Return the [x, y] coordinate for the center point of the cell that contains the specified text.  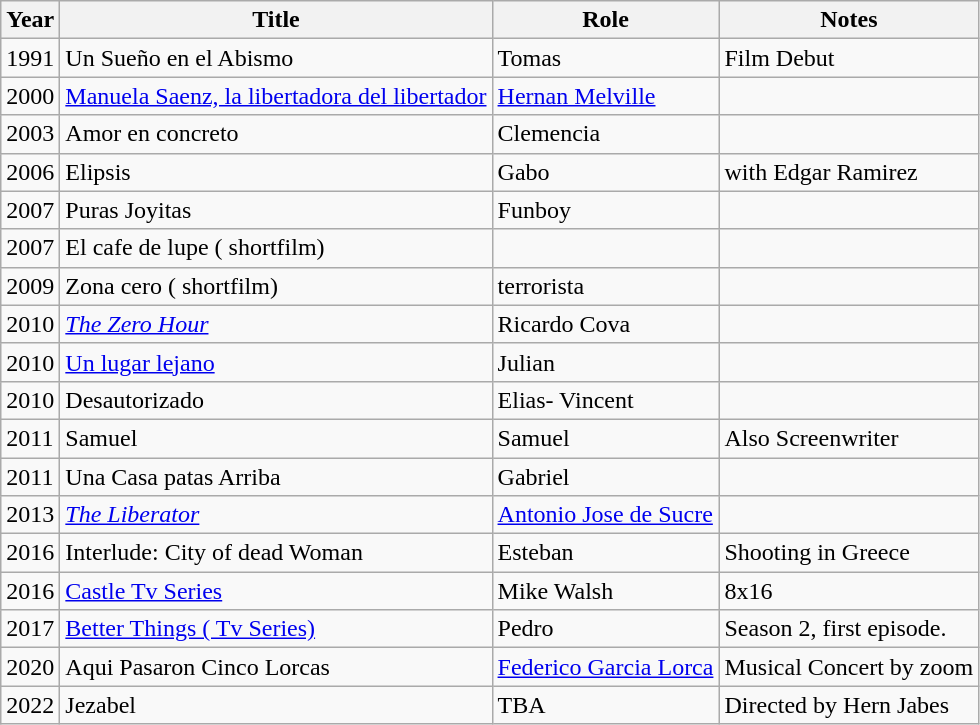
Un lugar lejano [276, 362]
8x16 [849, 591]
The Liberator [276, 515]
Directed by Hern Jabes [849, 705]
Mike Walsh [606, 591]
Ricardo Cova [606, 324]
2009 [30, 286]
1991 [30, 58]
2017 [30, 629]
with Edgar Ramirez [849, 172]
Tomas [606, 58]
Year [30, 20]
Jezabel [276, 705]
Julian [606, 362]
Better Things ( Tv Series) [276, 629]
Gabo [606, 172]
2022 [30, 705]
Una Casa patas Arriba [276, 477]
Zona cero ( shortfilm) [276, 286]
2006 [30, 172]
Elipsis [276, 172]
Film Debut [849, 58]
Interlude: City of dead Woman [276, 553]
2013 [30, 515]
Amor en concreto [276, 134]
El cafe de lupe ( shortfilm) [276, 248]
Season 2, first episode. [849, 629]
Also Screenwriter [849, 438]
The Zero Hour [276, 324]
Shooting in Greece [849, 553]
Funboy [606, 210]
Esteban [606, 553]
Clemencia [606, 134]
Musical Concert by zoom [849, 667]
TBA [606, 705]
Un Sueño en el Abismo [276, 58]
2000 [30, 96]
Federico Garcia Lorca [606, 667]
2003 [30, 134]
Antonio Jose de Sucre [606, 515]
Gabriel [606, 477]
Pedro [606, 629]
Hernan Melville [606, 96]
Desautorizado [276, 400]
Manuela Saenz, la libertadora del libertador [276, 96]
Title [276, 20]
Puras Joyitas [276, 210]
terrorista [606, 286]
2020 [30, 667]
Role [606, 20]
Elias- Vincent [606, 400]
Notes [849, 20]
Aqui Pasaron Cinco Lorcas [276, 667]
Castle Tv Series [276, 591]
